Determine the [x, y] coordinate at the center of the cell enclosing the given text.  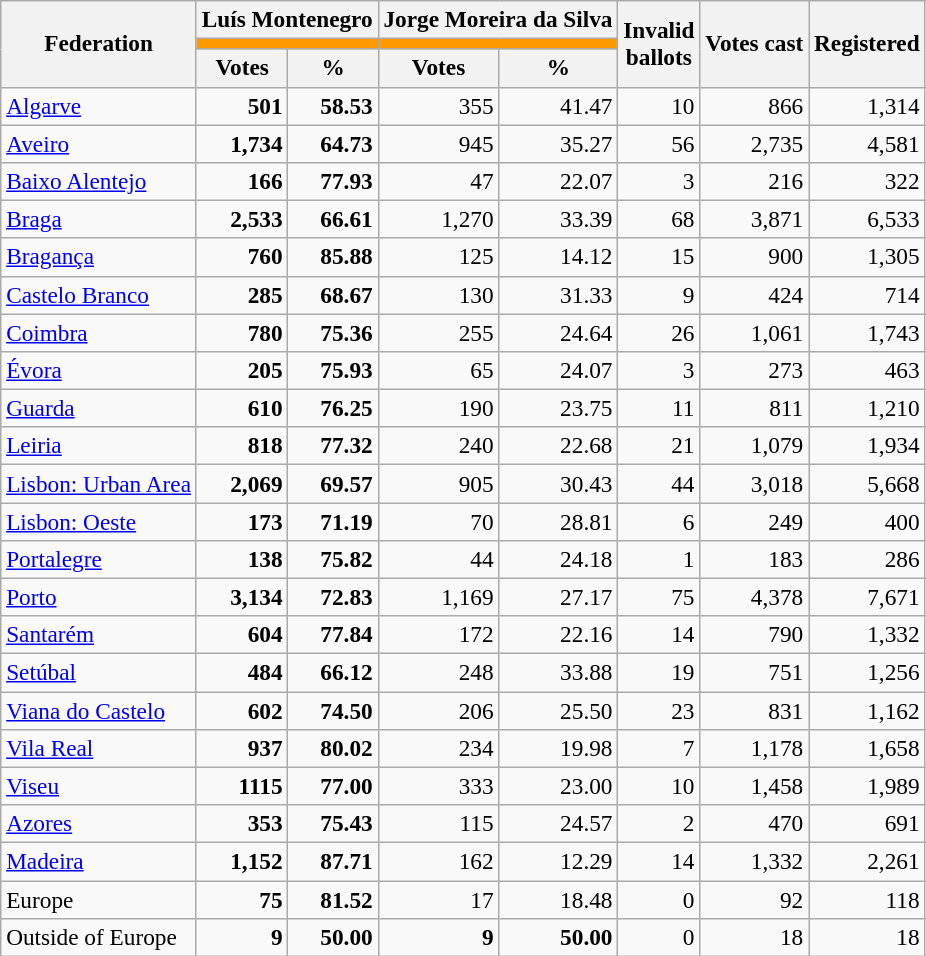
400 [867, 521]
47 [438, 181]
162 [438, 861]
234 [438, 748]
Setúbal [99, 672]
Algarve [99, 106]
355 [438, 106]
760 [242, 257]
286 [867, 559]
Federation [99, 43]
610 [242, 408]
1,162 [867, 710]
Madeira [99, 861]
1,458 [754, 786]
17 [438, 899]
463 [867, 370]
3,134 [242, 597]
1,169 [438, 597]
75.82 [333, 559]
Santarém [99, 635]
118 [867, 899]
18.48 [558, 899]
3,871 [754, 219]
77.00 [333, 786]
7,671 [867, 597]
1,934 [867, 446]
92 [754, 899]
Votes cast [754, 43]
2,533 [242, 219]
75.43 [333, 823]
23.75 [558, 408]
691 [867, 823]
30.43 [558, 483]
72.83 [333, 597]
15 [659, 257]
24.18 [558, 559]
811 [754, 408]
Viseu [99, 786]
424 [754, 295]
1,989 [867, 786]
3,018 [754, 483]
41.47 [558, 106]
31.33 [558, 295]
77.32 [333, 446]
6 [659, 521]
249 [754, 521]
Baixo Alentejo [99, 181]
Braga [99, 219]
255 [438, 332]
790 [754, 635]
1,061 [754, 332]
76.25 [333, 408]
173 [242, 521]
Portalegre [99, 559]
70 [438, 521]
1,210 [867, 408]
183 [754, 559]
1,658 [867, 748]
6,533 [867, 219]
1,178 [754, 748]
Guarda [99, 408]
780 [242, 332]
65 [438, 370]
751 [754, 672]
22.16 [558, 635]
2,069 [242, 483]
2,261 [867, 861]
1,734 [242, 143]
35.27 [558, 143]
1 [659, 559]
206 [438, 710]
240 [438, 446]
27.17 [558, 597]
Évora [99, 370]
322 [867, 181]
1,314 [867, 106]
69.57 [333, 483]
5,668 [867, 483]
470 [754, 823]
1,256 [867, 672]
172 [438, 635]
602 [242, 710]
24.64 [558, 332]
80.02 [333, 748]
125 [438, 257]
23 [659, 710]
138 [242, 559]
Bragança [99, 257]
Registered [867, 43]
21 [659, 446]
1,270 [438, 219]
24.07 [558, 370]
75.93 [333, 370]
58.53 [333, 106]
1,152 [242, 861]
75.36 [333, 332]
604 [242, 635]
285 [242, 295]
166 [242, 181]
Lisbon: Urban Area [99, 483]
66.61 [333, 219]
64.73 [333, 143]
23.00 [558, 786]
Luís Montenegro [287, 19]
12.29 [558, 861]
Azores [99, 823]
33.39 [558, 219]
937 [242, 748]
501 [242, 106]
Leiria [99, 446]
25.50 [558, 710]
77.84 [333, 635]
66.12 [333, 672]
1115 [242, 786]
Aveiro [99, 143]
2,735 [754, 143]
Castelo Branco [99, 295]
205 [242, 370]
2 [659, 823]
190 [438, 408]
33.88 [558, 672]
831 [754, 710]
Jorge Moreira da Silva [498, 19]
4,581 [867, 143]
Europe [99, 899]
22.68 [558, 446]
4,378 [754, 597]
353 [242, 823]
85.88 [333, 257]
1,305 [867, 257]
1,743 [867, 332]
68 [659, 219]
Porto [99, 597]
900 [754, 257]
81.52 [333, 899]
Vila Real [99, 748]
248 [438, 672]
Invalidballots [659, 43]
7 [659, 748]
28.81 [558, 521]
77.93 [333, 181]
216 [754, 181]
87.71 [333, 861]
905 [438, 483]
818 [242, 446]
24.57 [558, 823]
14.12 [558, 257]
74.50 [333, 710]
484 [242, 672]
22.07 [558, 181]
56 [659, 143]
130 [438, 295]
945 [438, 143]
19 [659, 672]
273 [754, 370]
68.67 [333, 295]
71.19 [333, 521]
Coimbra [99, 332]
115 [438, 823]
Viana do Castelo [99, 710]
Outside of Europe [99, 937]
Lisbon: Oeste [99, 521]
19.98 [558, 748]
1,079 [754, 446]
714 [867, 295]
866 [754, 106]
26 [659, 332]
11 [659, 408]
333 [438, 786]
